Search for the cell housing the specified text and yield its (x, y) center coordinate. 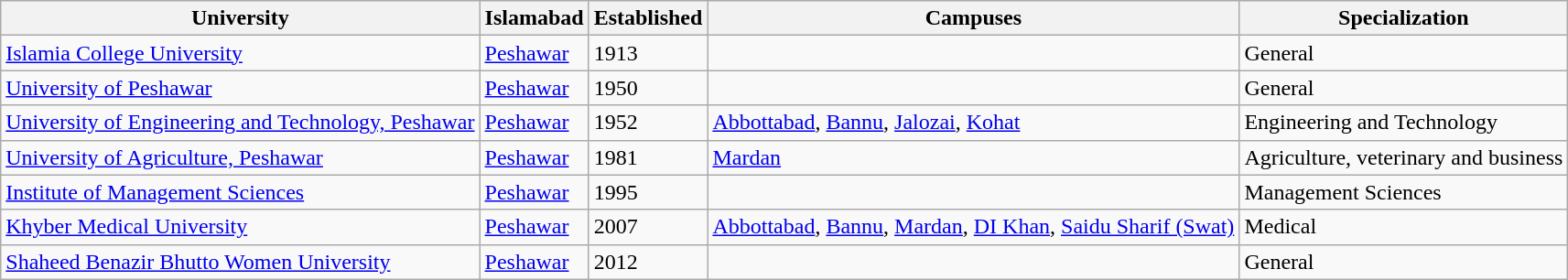
1950 (648, 88)
Mardan (974, 157)
1952 (648, 123)
1913 (648, 53)
Khyber Medical University (240, 227)
2012 (648, 262)
University of Agriculture, Peshawar (240, 157)
University (240, 18)
1981 (648, 157)
1995 (648, 192)
2007 (648, 227)
Engineering and Technology (1404, 123)
Specialization (1404, 18)
Islamia College University (240, 53)
Medical (1404, 227)
Abbottabad, Bannu, Jalozai, Kohat (974, 123)
Islamabad (535, 18)
Institute of Management Sciences (240, 192)
University of Engineering and Technology, Peshawar (240, 123)
Campuses (974, 18)
Shaheed Benazir Bhutto Women University (240, 262)
Established (648, 18)
University of Peshawar (240, 88)
Management Sciences (1404, 192)
Agriculture, veterinary and business (1404, 157)
Abbottabad, Bannu, Mardan, DI Khan, Saidu Sharif (Swat) (974, 227)
